Determine the [x, y] coordinate at the center of the cell enclosing the given text.  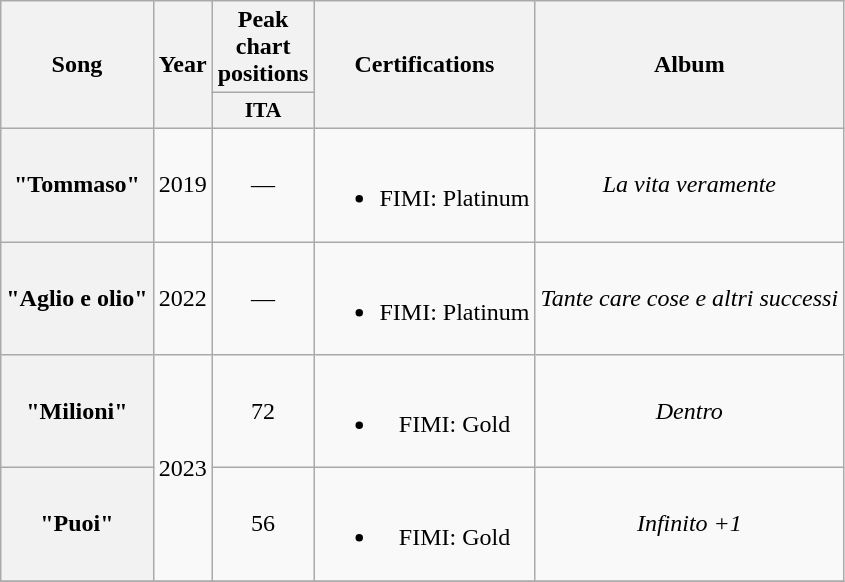
"Puoi" [77, 524]
Year [182, 65]
Album [690, 65]
"Aglio e olio" [77, 298]
72 [263, 412]
Song [77, 65]
La vita veramente [690, 184]
Infinito +1 [690, 524]
"Tommaso" [77, 184]
Tante care cose e altri successi [690, 298]
2022 [182, 298]
56 [263, 524]
2023 [182, 468]
2019 [182, 184]
Certifications [424, 65]
ITA [263, 111]
"Milioni" [77, 412]
Dentro [690, 412]
Peakchartpositions [263, 47]
